Search for the cell housing the specified text and yield its [x, y] center coordinate. 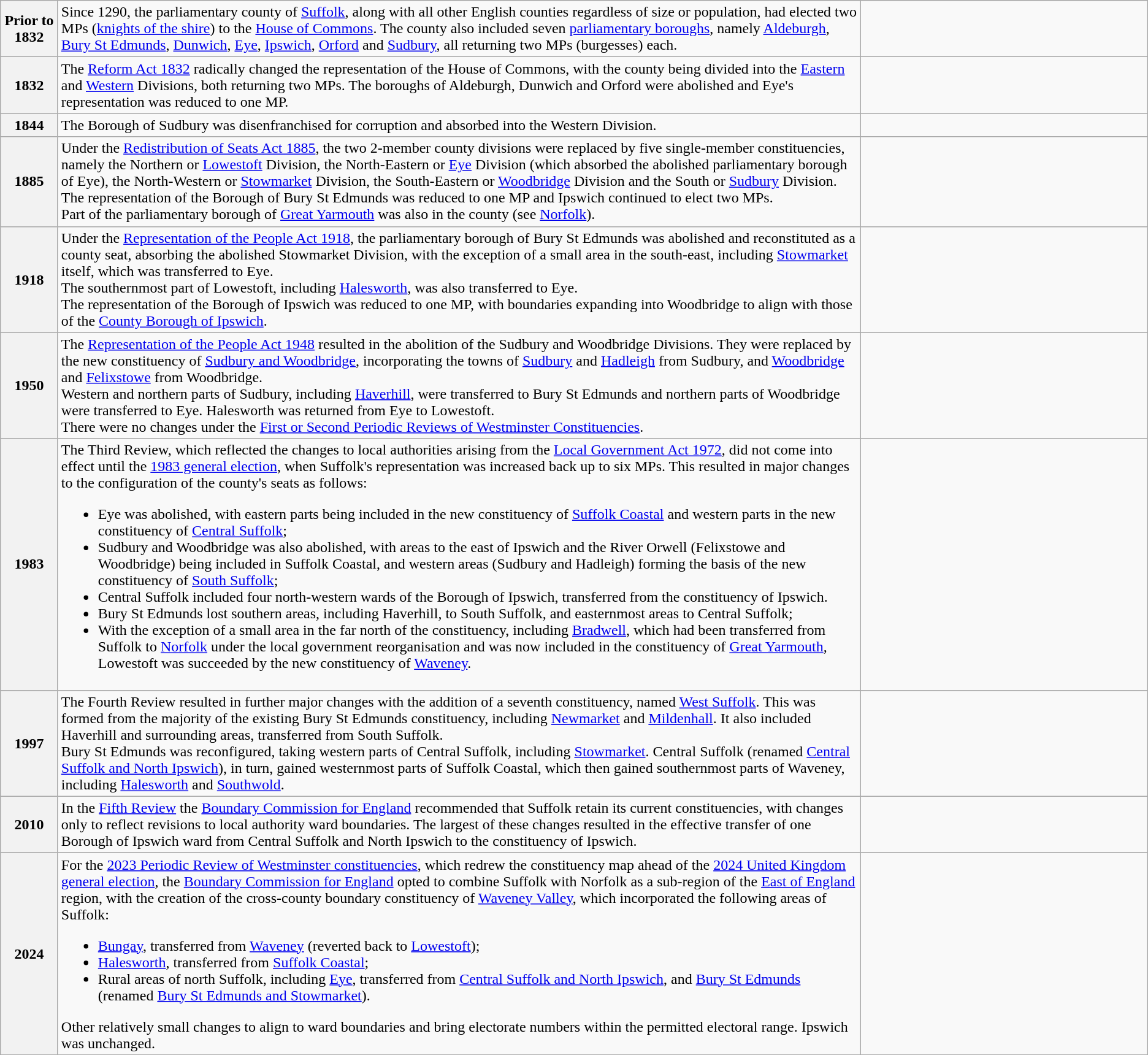
2010 [29, 824]
1844 [29, 125]
2024 [29, 953]
1918 [29, 280]
1997 [29, 743]
1832 [29, 85]
1885 [29, 182]
1983 [29, 564]
1950 [29, 385]
The Borough of Sudbury was disenfranchised for corruption and absorbed into the Western Division. [459, 125]
Prior to 1832 [29, 29]
